Detect which cell encompasses the target text, then output its [X, Y] center coordinate. 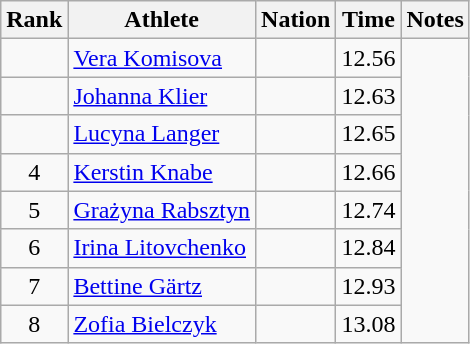
12.93 [368, 286]
Nation [296, 20]
8 [34, 324]
Kerstin Knabe [162, 172]
Notes [435, 20]
Vera Komisova [162, 58]
Johanna Klier [162, 96]
5 [34, 210]
Grażyna Rabsztyn [162, 210]
13.08 [368, 324]
Irina Litovchenko [162, 248]
12.65 [368, 134]
Athlete [162, 20]
12.56 [368, 58]
12.74 [368, 210]
6 [34, 248]
12.63 [368, 96]
12.84 [368, 248]
4 [34, 172]
Lucyna Langer [162, 134]
Zofia Bielczyk [162, 324]
12.66 [368, 172]
Rank [34, 20]
Time [368, 20]
Bettine Gärtz [162, 286]
7 [34, 286]
